Scan for the cell matching the given text and deliver its (X, Y) coordinate at center. 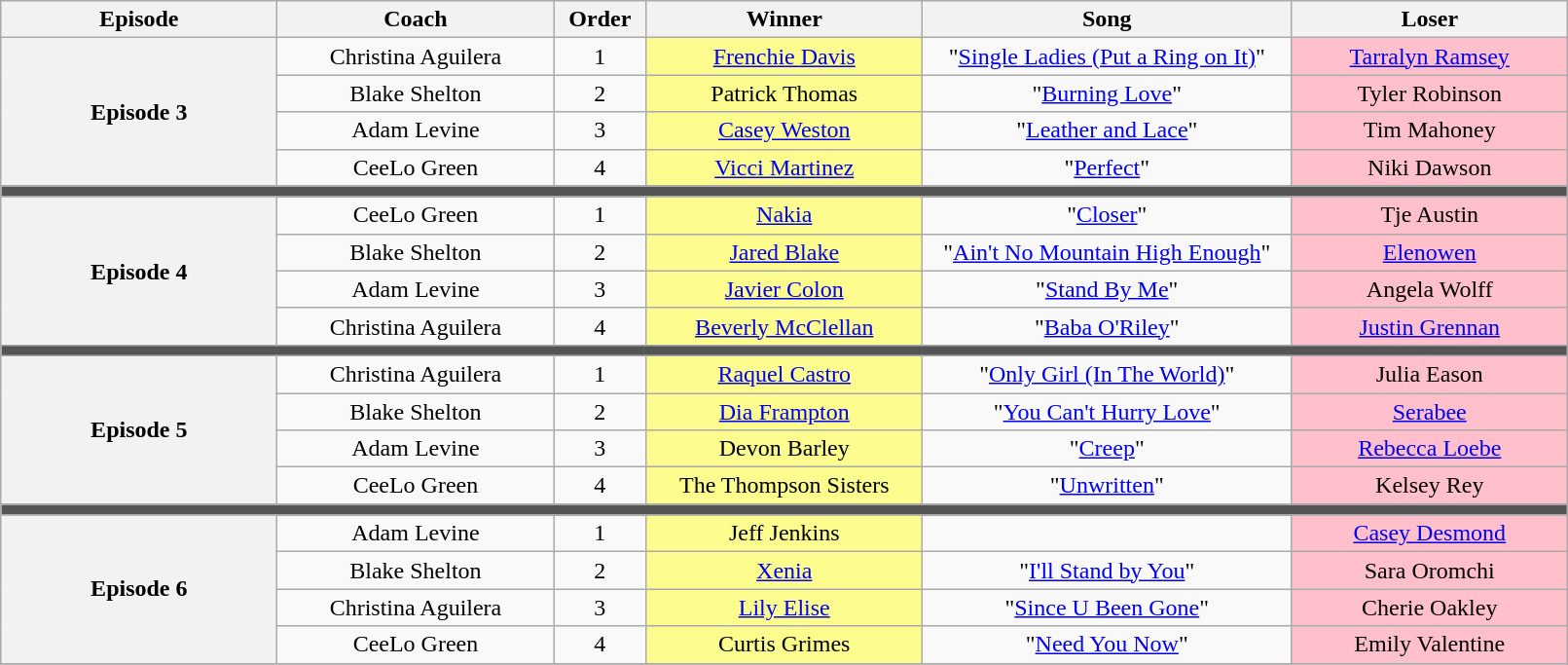
Song (1108, 19)
Tyler Robinson (1430, 93)
Patrick Thomas (784, 93)
"Burning Love" (1108, 93)
Javier Colon (784, 289)
Jared Blake (784, 252)
Jeff Jenkins (784, 534)
Episode 3 (139, 112)
"Closer" (1108, 215)
Tje Austin (1430, 215)
"You Can't Hurry Love" (1108, 412)
"Creep" (1108, 449)
Tim Mahoney (1430, 130)
Episode (139, 19)
Niki Dawson (1430, 167)
Casey Desmond (1430, 534)
Frenchie Davis (784, 56)
"Unwritten" (1108, 486)
"Ain't No Mountain High Enough" (1108, 252)
Nakia (784, 215)
Sara Oromchi (1430, 571)
Raquel Castro (784, 374)
Devon Barley (784, 449)
Elenowen (1430, 252)
Julia Eason (1430, 374)
Episode 4 (139, 271)
Angela Wolff (1430, 289)
Dia Frampton (784, 412)
"Only Girl (In The World)" (1108, 374)
Xenia (784, 571)
"Perfect" (1108, 167)
Episode 6 (139, 589)
Tarralyn Ramsey (1430, 56)
"Need You Now" (1108, 645)
Emily Valentine (1430, 645)
"I'll Stand by You" (1108, 571)
Serabee (1430, 412)
Casey Weston (784, 130)
Order (600, 19)
Coach (416, 19)
"Baba O'Riley" (1108, 326)
Kelsey Rey (1430, 486)
"Leather and Lace" (1108, 130)
Rebecca Loebe (1430, 449)
Episode 5 (139, 429)
Vicci Martinez (784, 167)
Loser (1430, 19)
Lily Elise (784, 608)
The Thompson Sisters (784, 486)
Winner (784, 19)
"Stand By Me" (1108, 289)
"Single Ladies (Put a Ring on It)" (1108, 56)
Curtis Grimes (784, 645)
Beverly McClellan (784, 326)
"Since U Been Gone" (1108, 608)
Justin Grennan (1430, 326)
Cherie Oakley (1430, 608)
